Provide the (x, y) coordinate of the cell's center where the given text is located.  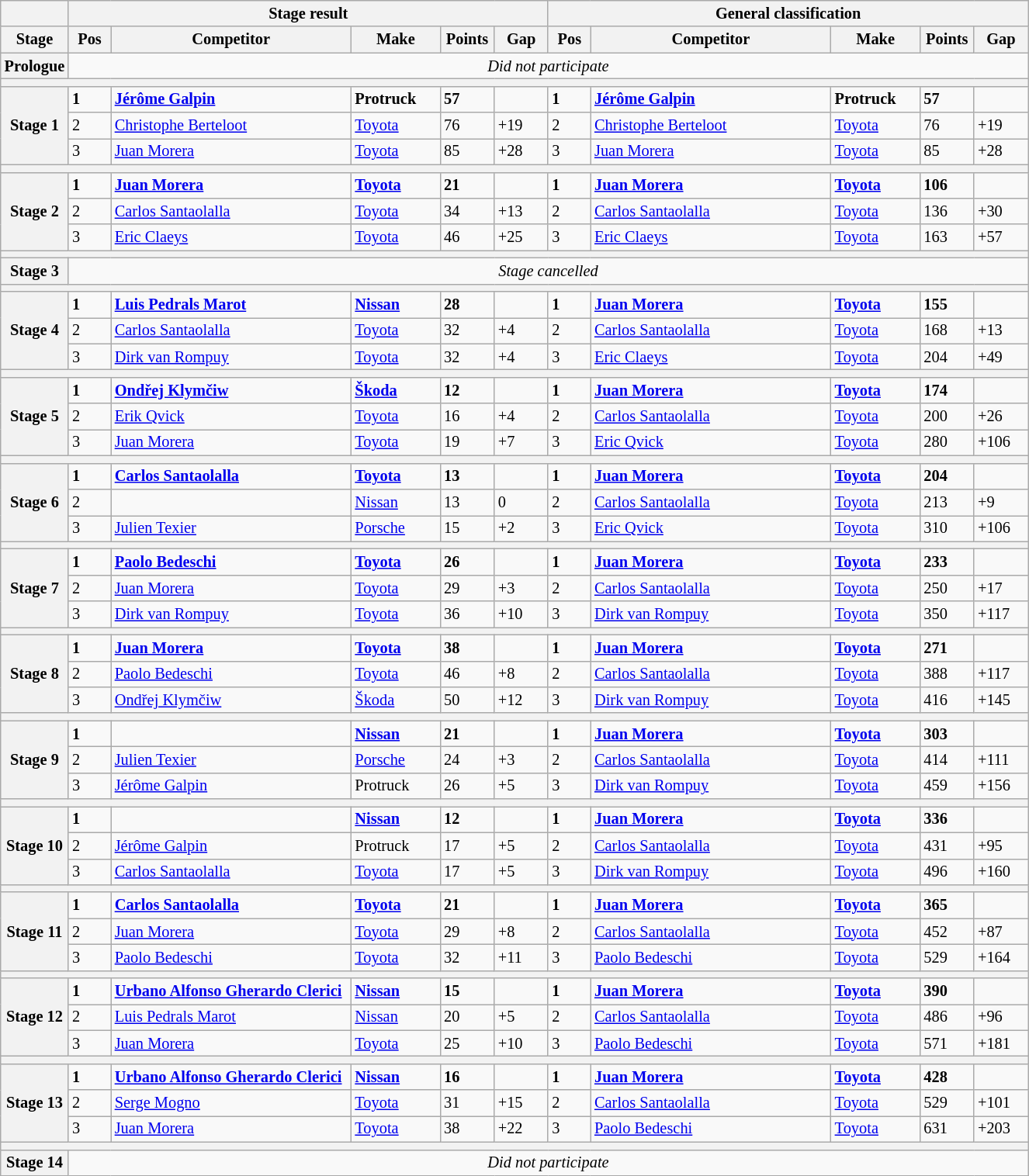
31 (467, 1103)
452 (947, 932)
+22 (521, 1129)
25 (467, 1043)
631 (947, 1129)
+156 (1001, 786)
+181 (1001, 1043)
Stage 12 (34, 1018)
+9 (1001, 502)
Stage 2 (34, 211)
+87 (1001, 932)
174 (947, 390)
310 (947, 528)
28 (467, 305)
Stage 7 (34, 588)
414 (947, 759)
Stage 10 (34, 846)
0 (521, 502)
+145 (1001, 700)
250 (947, 588)
155 (947, 305)
General classification (788, 13)
Stage cancelled (548, 271)
Stage 5 (34, 416)
+95 (1001, 846)
Stage (34, 40)
34 (467, 211)
+17 (1001, 588)
+25 (521, 237)
24 (467, 759)
Stage 13 (34, 1103)
Stage 11 (34, 931)
388 (947, 674)
36 (467, 614)
+7 (521, 442)
Stage 1 (34, 126)
496 (947, 872)
200 (947, 417)
Stage 9 (34, 760)
168 (947, 330)
213 (947, 502)
Stage 4 (34, 330)
+11 (521, 957)
459 (947, 786)
+26 (1001, 417)
280 (947, 442)
20 (467, 1017)
+101 (1001, 1103)
+12 (521, 700)
Stage 3 (34, 271)
Stage 8 (34, 673)
486 (947, 1017)
336 (947, 819)
303 (947, 734)
+30 (1001, 211)
+160 (1001, 872)
233 (947, 562)
Erik Qvick (231, 417)
+15 (521, 1103)
Stage result (308, 13)
106 (947, 185)
416 (947, 700)
+96 (1001, 1017)
+203 (1001, 1129)
431 (947, 846)
+57 (1001, 237)
19 (467, 442)
+111 (1001, 759)
+164 (1001, 957)
350 (947, 614)
428 (947, 1077)
+2 (521, 528)
Stage 6 (34, 503)
Stage 14 (34, 1163)
390 (947, 991)
365 (947, 905)
50 (467, 700)
Serge Mogno (231, 1103)
Prologue (34, 66)
+49 (1001, 357)
271 (947, 648)
571 (947, 1043)
136 (947, 211)
163 (947, 237)
